Pinpoint the cell where the given text exists, returning its (x, y) midpoint coordinate. 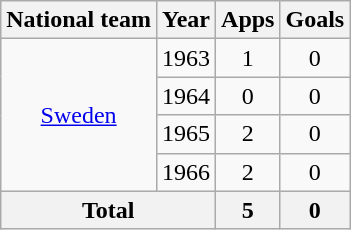
Apps (248, 20)
National team (79, 20)
1963 (186, 58)
1 (248, 58)
5 (248, 210)
1965 (186, 134)
1966 (186, 172)
Year (186, 20)
1964 (186, 96)
Total (108, 210)
Goals (315, 20)
Sweden (79, 115)
